Scan for the cell matching the given text and deliver its (x, y) coordinate at center. 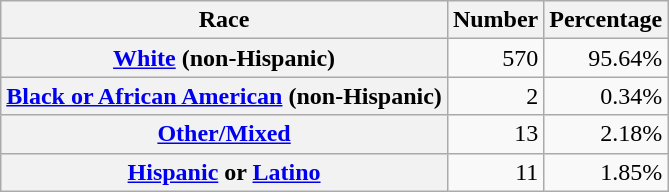
White (non-Hispanic) (224, 58)
13 (495, 134)
1.85% (606, 172)
95.64% (606, 58)
570 (495, 58)
0.34% (606, 96)
11 (495, 172)
Number (495, 20)
Black or African American (non-Hispanic) (224, 96)
Percentage (606, 20)
2.18% (606, 134)
2 (495, 96)
Race (224, 20)
Other/Mixed (224, 134)
Hispanic or Latino (224, 172)
